Return the (x, y) coordinate for the center point of the cell that contains the specified text.  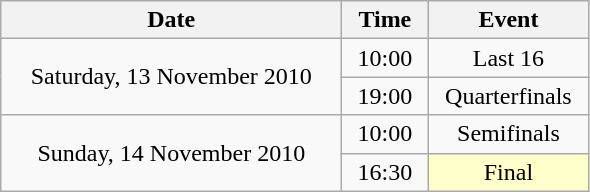
Semifinals (508, 134)
Event (508, 20)
16:30 (385, 172)
Date (172, 20)
Sunday, 14 November 2010 (172, 153)
Quarterfinals (508, 96)
19:00 (385, 96)
Last 16 (508, 58)
Time (385, 20)
Final (508, 172)
Saturday, 13 November 2010 (172, 77)
